Return the [x, y] coordinate for the center point of the cell that contains the specified text.  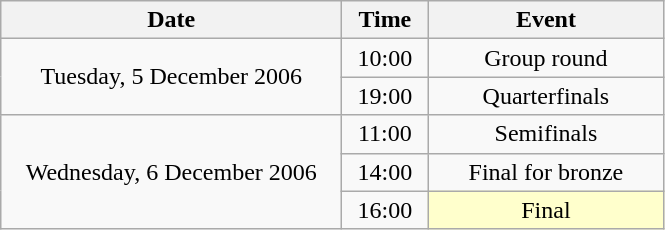
Group round [546, 58]
Semifinals [546, 134]
Final for bronze [546, 172]
Quarterfinals [546, 96]
16:00 [385, 210]
Wednesday, 6 December 2006 [172, 172]
Final [546, 210]
Date [172, 20]
Tuesday, 5 December 2006 [172, 77]
11:00 [385, 134]
Event [546, 20]
Time [385, 20]
10:00 [385, 58]
14:00 [385, 172]
19:00 [385, 96]
